Detect which cell encompasses the target text, then output its (x, y) center coordinate. 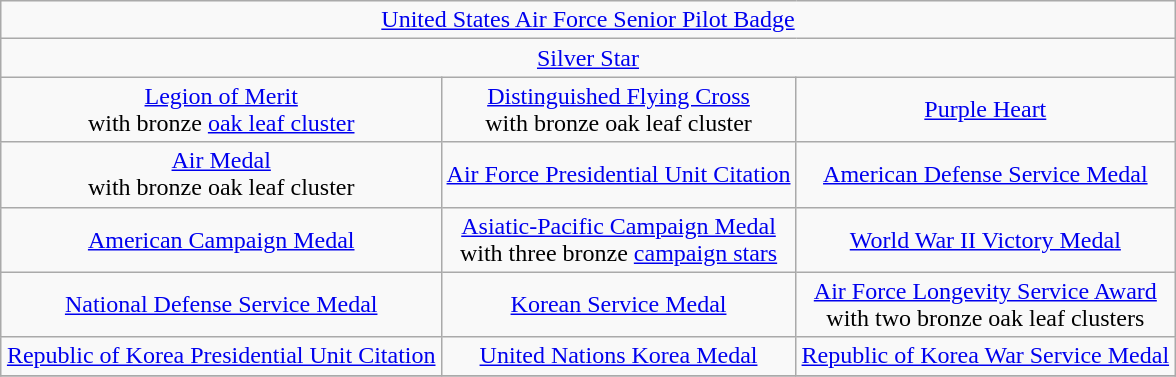
World War II Victory Medal (986, 240)
American Campaign Medal (221, 240)
National Defense Service Medal (221, 304)
Asiatic-Pacific Campaign Medalwith three bronze campaign stars (618, 240)
American Defense Service Medal (986, 174)
United Nations Korea Medal (618, 356)
Legion of Meritwith bronze oak leaf cluster (221, 110)
Silver Star (588, 58)
Korean Service Medal (618, 304)
Republic of Korea Presidential Unit Citation (221, 356)
Distinguished Flying Crosswith bronze oak leaf cluster (618, 110)
Republic of Korea War Service Medal (986, 356)
Air Force Longevity Service Awardwith two bronze oak leaf clusters (986, 304)
Purple Heart (986, 110)
United States Air Force Senior Pilot Badge (588, 20)
Air Medalwith bronze oak leaf cluster (221, 174)
Air Force Presidential Unit Citation (618, 174)
